Return the [X, Y] coordinate for the center point of the cell that contains the specified text.  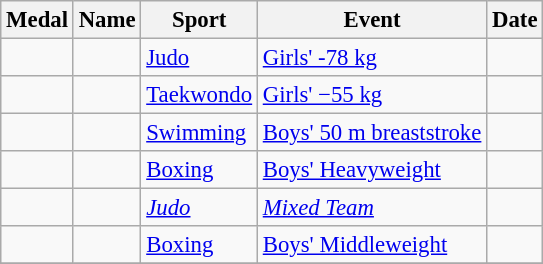
Girls' -78 kg [372, 58]
Medal [38, 20]
Sport [200, 20]
Name [107, 20]
Boys' 50 m breaststroke [372, 133]
Mixed Team [372, 208]
Boys' Middleweight [372, 245]
Girls' −55 kg [372, 95]
Taekwondo [200, 95]
Date [515, 20]
Event [372, 20]
Boys' Heavyweight [372, 170]
Swimming [200, 133]
